Return the (X, Y) coordinate for the center point of the cell that contains the specified text.  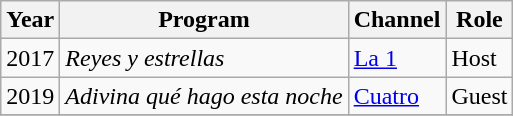
Guest (480, 96)
Program (204, 20)
2019 (30, 96)
Role (480, 20)
Reyes y estrellas (204, 58)
Adivina qué hago esta noche (204, 96)
Channel (397, 20)
Cuatro (397, 96)
La 1 (397, 58)
Year (30, 20)
Host (480, 58)
2017 (30, 58)
